Identify which cell holds the provided text, then report its (x, y) central coordinate. 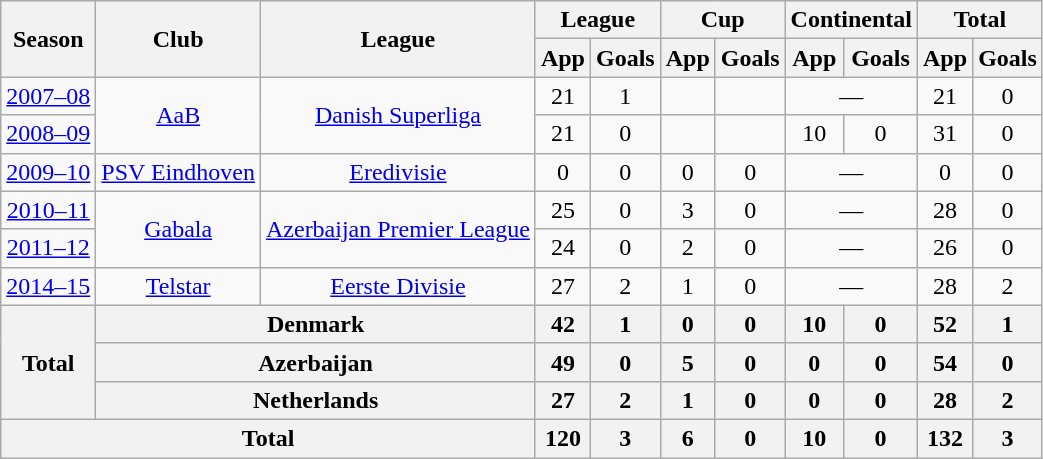
Danish Superliga (398, 115)
52 (946, 324)
5 (688, 362)
AaB (178, 115)
Telstar (178, 286)
Netherlands (316, 400)
Gabala (178, 229)
6 (688, 438)
31 (946, 134)
2014–15 (48, 286)
Club (178, 39)
2010–11 (48, 210)
2009–10 (48, 172)
2011–12 (48, 248)
2007–08 (48, 96)
Azerbaijan Premier League (398, 229)
PSV Eindhoven (178, 172)
24 (562, 248)
26 (946, 248)
2008–09 (48, 134)
42 (562, 324)
Eredivisie (398, 172)
120 (562, 438)
Azerbaijan (316, 362)
54 (946, 362)
Cup (722, 20)
132 (946, 438)
Eerste Divisie (398, 286)
Continental (851, 20)
Denmark (316, 324)
25 (562, 210)
49 (562, 362)
Season (48, 39)
